Find where the given text appears and provide that cell's center as (x, y) coordinate. 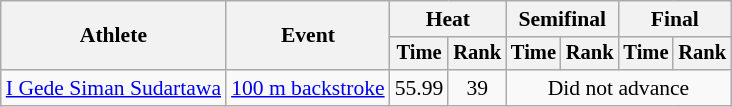
Final (674, 19)
100 m backstroke (308, 88)
Semifinal (562, 19)
55.99 (420, 88)
Did not advance (618, 88)
Athlete (114, 36)
Event (308, 36)
39 (477, 88)
I Gede Siman Sudartawa (114, 88)
Heat (448, 19)
